Scan for the cell matching the given text and deliver its [X, Y] coordinate at center. 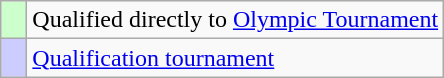
Qualification tournament [236, 58]
Qualified directly to Olympic Tournament [236, 20]
